Detect which cell encompasses the target text, then output its [X, Y] center coordinate. 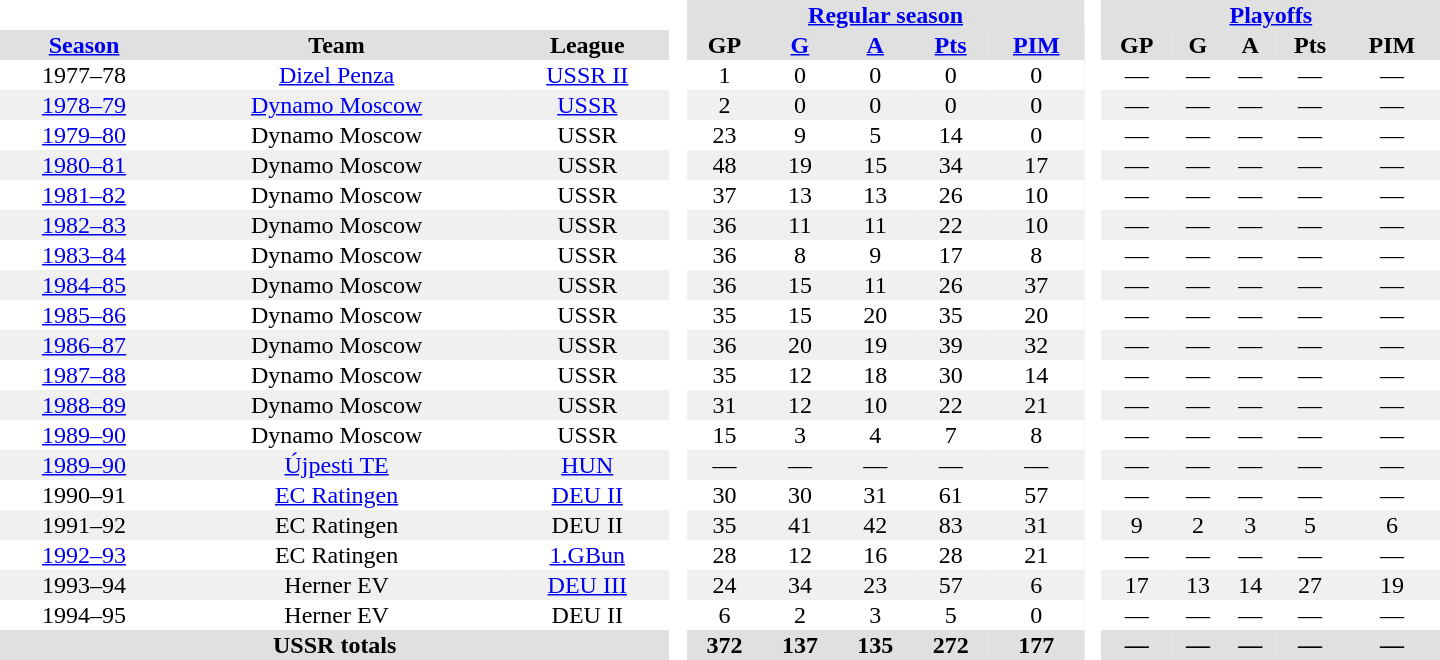
16 [876, 555]
1978–79 [84, 105]
1988–89 [84, 405]
41 [800, 525]
Újpesti TE [336, 465]
24 [724, 585]
177 [1036, 645]
83 [950, 525]
Regular season [886, 15]
27 [1310, 585]
1983–84 [84, 255]
61 [950, 495]
Season [84, 45]
272 [950, 645]
1993–94 [84, 585]
1981–82 [84, 195]
USSR totals [334, 645]
1977–78 [84, 75]
HUN [587, 465]
DEU III [587, 585]
Team [336, 45]
1992–93 [84, 555]
372 [724, 645]
Dizel Penza [336, 75]
1986–87 [84, 345]
1994–95 [84, 615]
137 [800, 645]
32 [1036, 345]
League [587, 45]
1984–85 [84, 285]
1 [724, 75]
7 [950, 435]
1.GBun [587, 555]
4 [876, 435]
135 [876, 645]
1985–86 [84, 315]
18 [876, 375]
1991–92 [84, 525]
39 [950, 345]
48 [724, 165]
Playoffs [1271, 15]
1979–80 [84, 135]
1990–91 [84, 495]
42 [876, 525]
1980–81 [84, 165]
1987–88 [84, 375]
USSR II [587, 75]
1982–83 [84, 225]
